Identify which cell holds the provided text, then report its (X, Y) central coordinate. 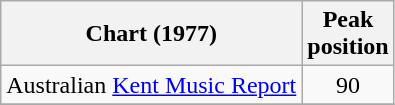
Peakposition (348, 34)
Chart (1977) (152, 34)
Australian Kent Music Report (152, 85)
90 (348, 85)
